Detect which cell encompasses the target text, then output its (x, y) center coordinate. 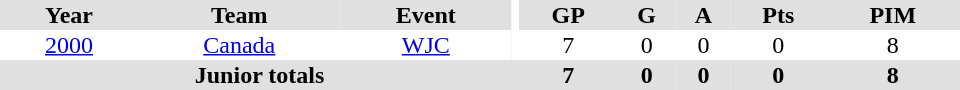
PIM (893, 15)
Event (426, 15)
Junior totals (260, 75)
Team (240, 15)
Canada (240, 45)
Year (69, 15)
A (704, 15)
Pts (778, 15)
WJC (426, 45)
2000 (69, 45)
GP (568, 15)
G (646, 15)
